For the text-containing cell, return its midpoint in (x, y) coordinate format. 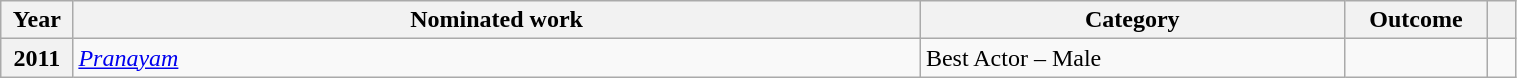
Best Actor – Male (1132, 58)
Pranayam (497, 58)
Outcome (1416, 20)
Year (37, 20)
Nominated work (497, 20)
2011 (37, 58)
Category (1132, 20)
